Extract the [x, y] coordinate from the center of the cell holding the provided text.  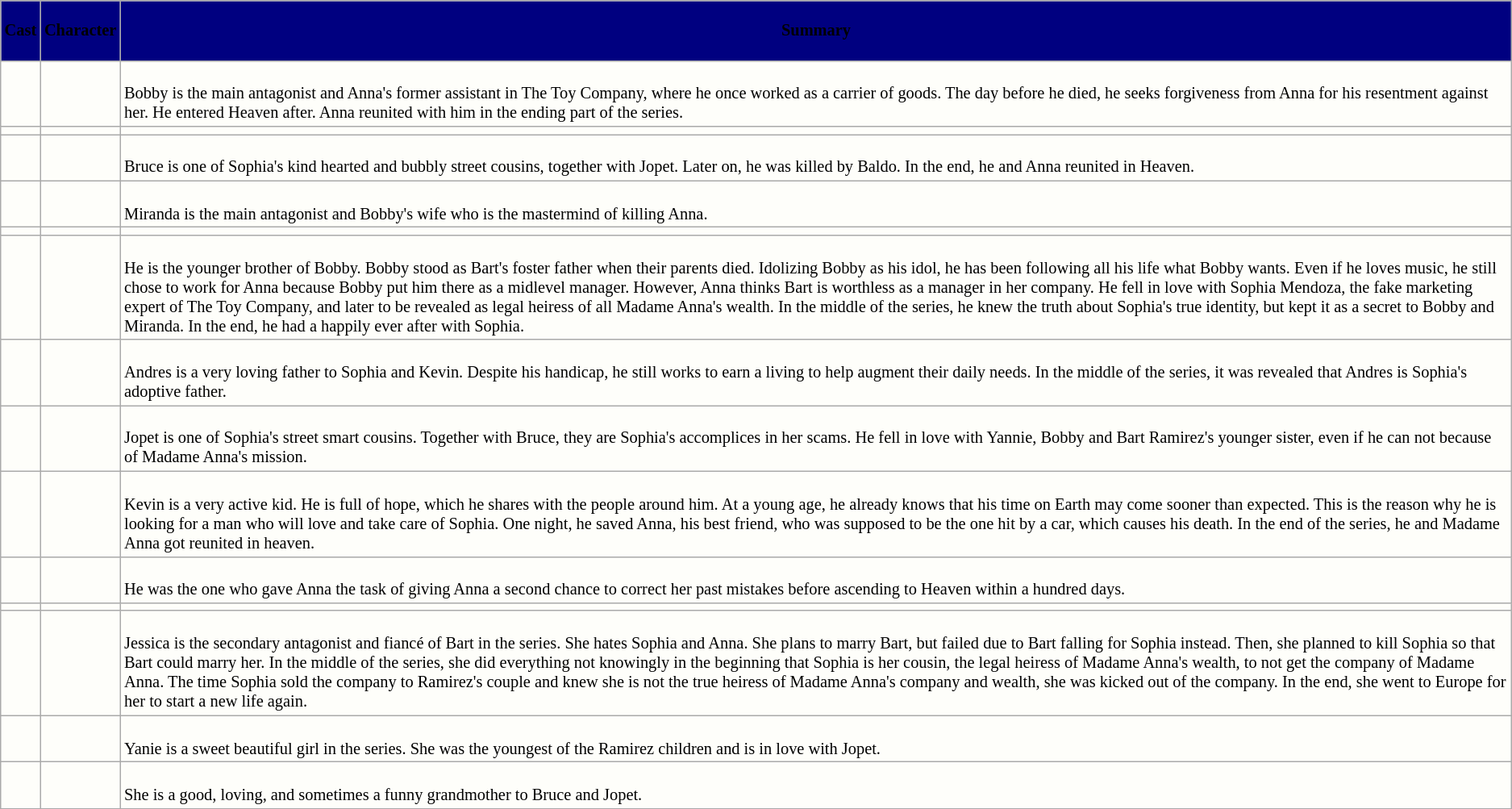
Cast [21, 30]
Miranda is the main antagonist and Bobby's wife who is the mastermind of killing Anna. [816, 204]
Yanie is a sweet beautiful girl in the series. She was the youngest of the Ramirez children and is in love with Jopet. [816, 739]
She is a good, loving, and sometimes a funny grandmother to Bruce and Jopet. [816, 785]
Summary [816, 30]
He was the one who gave Anna the task of giving Anna a second chance to correct her past mistakes before ascending to Heaven within a hundred days. [816, 580]
Character [81, 30]
